Provide the [x, y] coordinate of the cell's center where the given text is located.  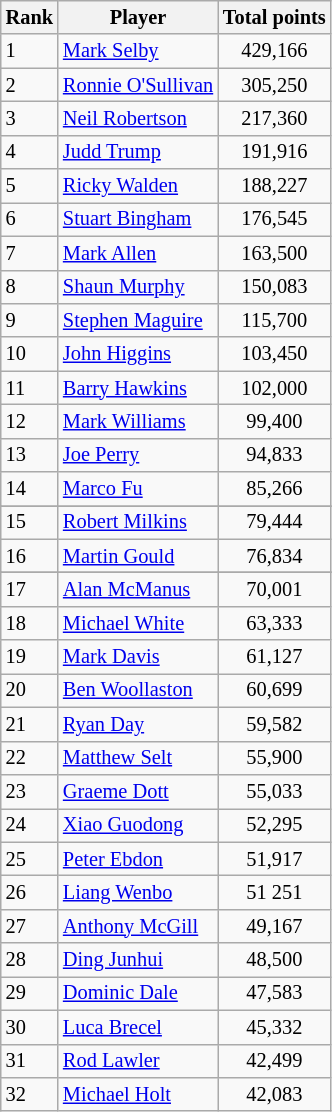
Michael Holt [138, 1094]
16 [30, 556]
305,250 [274, 85]
Ricky Walden [138, 186]
2 [30, 85]
13 [30, 455]
Mark Allen [138, 253]
8 [30, 287]
191,916 [274, 152]
163,500 [274, 253]
Mark Selby [138, 51]
17 [30, 589]
Martin Gould [138, 556]
60,699 [274, 690]
51,917 [274, 859]
Ryan Day [138, 724]
Shaun Murphy [138, 287]
Luca Brecel [138, 1027]
99,400 [274, 421]
49,167 [274, 926]
55,900 [274, 758]
Judd Trump [138, 152]
Neil Robertson [138, 118]
Liang Wenbo [138, 892]
Rod Lawler [138, 1061]
Rank [30, 17]
7 [30, 253]
79,444 [274, 522]
29 [30, 993]
42,083 [274, 1094]
Ding Junhui [138, 960]
Graeme Dott [138, 791]
Alan McManus [138, 589]
Michael White [138, 623]
Ronnie O'Sullivan [138, 85]
22 [30, 758]
45,332 [274, 1027]
27 [30, 926]
Xiao Guodong [138, 825]
70,001 [274, 589]
Peter Ebdon [138, 859]
10 [30, 354]
103,450 [274, 354]
Stuart Bingham [138, 219]
24 [30, 825]
5 [30, 186]
Stephen Maguire [138, 320]
20 [30, 690]
102,000 [274, 388]
Dominic Dale [138, 993]
42,499 [274, 1061]
Barry Hawkins [138, 388]
76,834 [274, 556]
429,166 [274, 51]
176,545 [274, 219]
3 [30, 118]
19 [30, 657]
4 [30, 152]
25 [30, 859]
61,127 [274, 657]
188,227 [274, 186]
28 [30, 960]
150,083 [274, 287]
Matthew Selt [138, 758]
47,583 [274, 993]
Ben Woollaston [138, 690]
52,295 [274, 825]
11 [30, 388]
31 [30, 1061]
Joe Perry [138, 455]
1 [30, 51]
30 [30, 1027]
9 [30, 320]
51 251 [274, 892]
217,360 [274, 118]
Marco Fu [138, 489]
14 [30, 489]
Total points [274, 17]
John Higgins [138, 354]
32 [30, 1094]
48,500 [274, 960]
15 [30, 522]
21 [30, 724]
Anthony McGill [138, 926]
Mark Davis [138, 657]
85,266 [274, 489]
115,700 [274, 320]
59,582 [274, 724]
6 [30, 219]
18 [30, 623]
12 [30, 421]
Mark Williams [138, 421]
94,833 [274, 455]
26 [30, 892]
23 [30, 791]
Robert Milkins [138, 522]
55,033 [274, 791]
Player [138, 17]
63,333 [274, 623]
